Capture the cell that displays the provided text and extract its [X, Y] central coordinate. 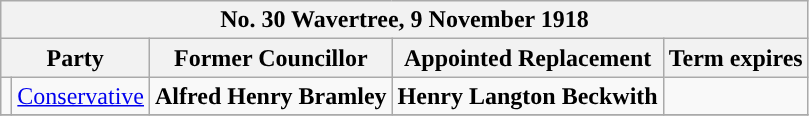
Party [76, 58]
Former Councillor [272, 58]
No. 30 Wavertree, 9 November 1918 [404, 20]
Term expires [736, 58]
Appointed Replacement [528, 58]
Henry Langton Beckwith [528, 96]
Conservative [81, 96]
Alfred Henry Bramley [272, 96]
